Pinpoint the cell where the given text exists, returning its [x, y] midpoint coordinate. 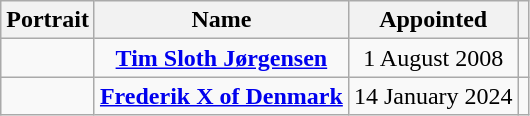
Frederik X of Denmark [221, 96]
Name [221, 20]
14 January 2024 [433, 96]
Appointed [433, 20]
Tim Sloth Jørgensen [221, 58]
Portrait [48, 20]
1 August 2008 [433, 58]
